Pinpoint the cell where the given text exists, returning its (x, y) midpoint coordinate. 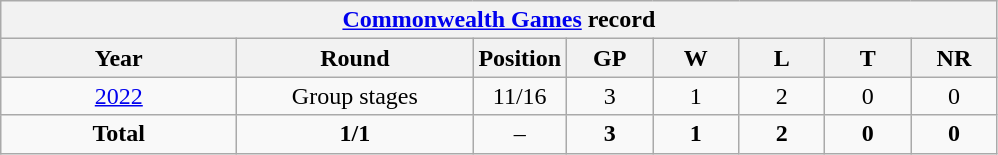
Total (119, 134)
11/16 (520, 96)
1/1 (355, 134)
GP (610, 58)
Year (119, 58)
2022 (119, 96)
– (520, 134)
W (696, 58)
Group stages (355, 96)
NR (954, 58)
Position (520, 58)
L (782, 58)
T (868, 58)
Commonwealth Games record (499, 20)
Round (355, 58)
